Scan for the cell matching the given text and deliver its (X, Y) coordinate at center. 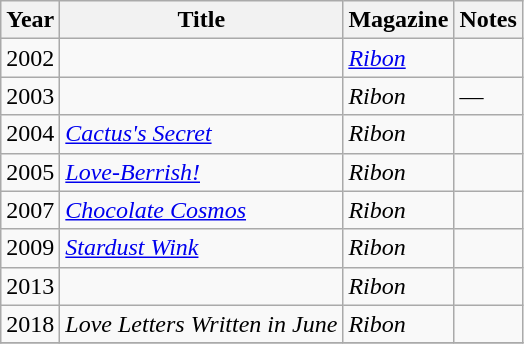
Love-Berrish! (202, 172)
2004 (30, 134)
2007 (30, 210)
Chocolate Cosmos (202, 210)
Stardust Wink (202, 248)
Year (30, 20)
— (488, 96)
Cactus's Secret (202, 134)
2002 (30, 58)
Magazine (398, 20)
Notes (488, 20)
2013 (30, 286)
2005 (30, 172)
2009 (30, 248)
2018 (30, 324)
Title (202, 20)
Love Letters Written in June (202, 324)
2003 (30, 96)
